Identify which cell holds the provided text, then report its [X, Y] central coordinate. 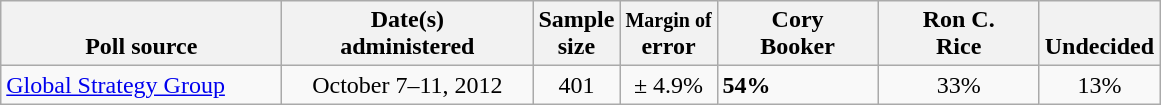
Ron C.Rice [958, 34]
54% [798, 85]
Poll source [142, 34]
CoryBooker [798, 34]
401 [576, 85]
Samplesize [576, 34]
Global Strategy Group [142, 85]
13% [1099, 85]
Margin oferror [668, 34]
33% [958, 85]
Date(s)administered [408, 34]
October 7–11, 2012 [408, 85]
Undecided [1099, 34]
± 4.9% [668, 85]
